Extract the [X, Y] coordinate from the center of the cell holding the provided text.  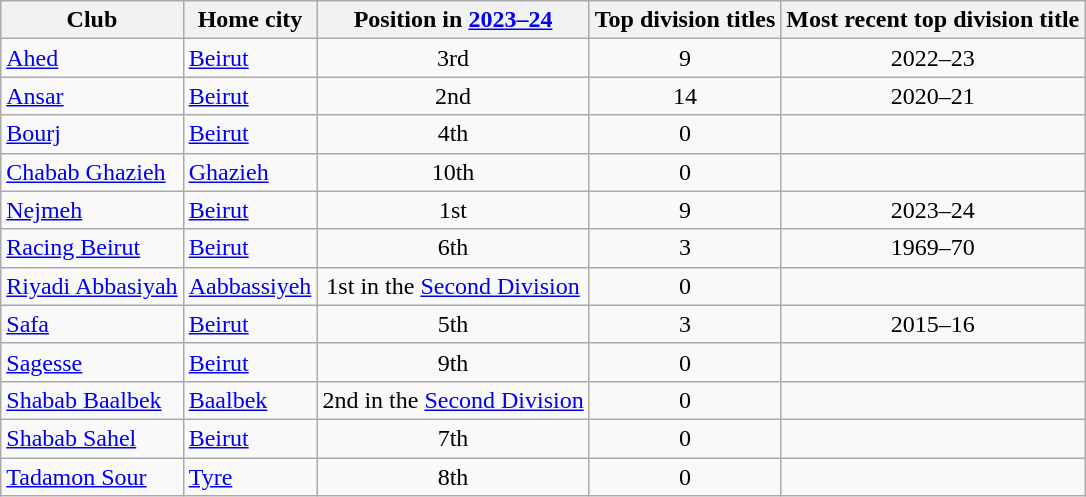
Home city [250, 20]
Ahed [92, 58]
Aabbassiyeh [250, 286]
Club [92, 20]
4th [453, 134]
9th [453, 362]
Riyadi Abbasiyah [92, 286]
2015–16 [933, 324]
Chabab Ghazieh [92, 172]
2023–24 [933, 210]
Safa [92, 324]
8th [453, 477]
Shabab Sahel [92, 438]
1st [453, 210]
3rd [453, 58]
Racing Beirut [92, 248]
Position in 2023–24 [453, 20]
1st in the Second Division [453, 286]
Sagesse [92, 362]
Shabab Baalbek [92, 400]
7th [453, 438]
14 [685, 96]
2022–23 [933, 58]
6th [453, 248]
Ansar [92, 96]
Nejmeh [92, 210]
2020–21 [933, 96]
Tadamon Sour [92, 477]
5th [453, 324]
Baalbek [250, 400]
10th [453, 172]
Top division titles [685, 20]
Ghazieh [250, 172]
1969–70 [933, 248]
Tyre [250, 477]
2nd in the Second Division [453, 400]
Bourj [92, 134]
Most recent top division title [933, 20]
2nd [453, 96]
